From the cell containing the given text, extract its center point as [x, y] coordinate. 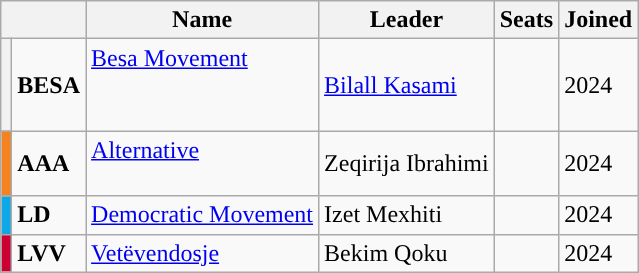
Democratic Movement [202, 215]
Vetëvendosje [202, 253]
Alternative [202, 164]
Joined [598, 20]
Izet Mexhiti [407, 215]
LD [49, 215]
Leader [407, 20]
Bekim Qoku [407, 253]
Seats [526, 20]
LVV [49, 253]
Name [202, 20]
BESA [49, 85]
Zeqirija Ibrahimi [407, 164]
Bilall Kasami [407, 85]
AAA [49, 164]
Besa Movement [202, 85]
